Extract the [x, y] coordinate from the center of the cell holding the provided text.  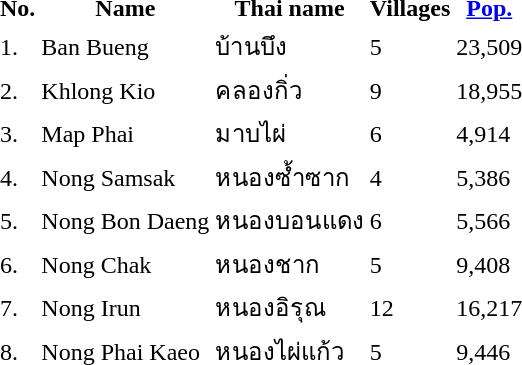
Khlong Kio [126, 90]
12 [410, 308]
หนองบอนแดง [290, 220]
Nong Bon Daeng [126, 220]
4 [410, 177]
9 [410, 90]
บ้านบึง [290, 46]
Ban Bueng [126, 46]
หนองชาก [290, 264]
คลองกิ่ว [290, 90]
หนองซ้ำซาก [290, 177]
มาบไผ่ [290, 134]
Nong Samsak [126, 177]
หนองอิรุณ [290, 308]
Map Phai [126, 134]
Nong Chak [126, 264]
Nong Irun [126, 308]
